Search for the cell housing the specified text and yield its [X, Y] center coordinate. 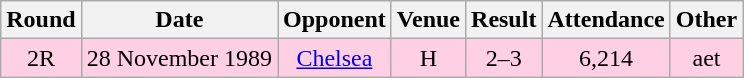
2–3 [504, 58]
aet [706, 58]
Other [706, 20]
6,214 [606, 58]
Attendance [606, 20]
Opponent [335, 20]
Chelsea [335, 58]
Round [41, 20]
2R [41, 58]
Venue [428, 20]
28 November 1989 [179, 58]
H [428, 58]
Result [504, 20]
Date [179, 20]
